Provide the [X, Y] coordinate of the cell's center where the given text is located.  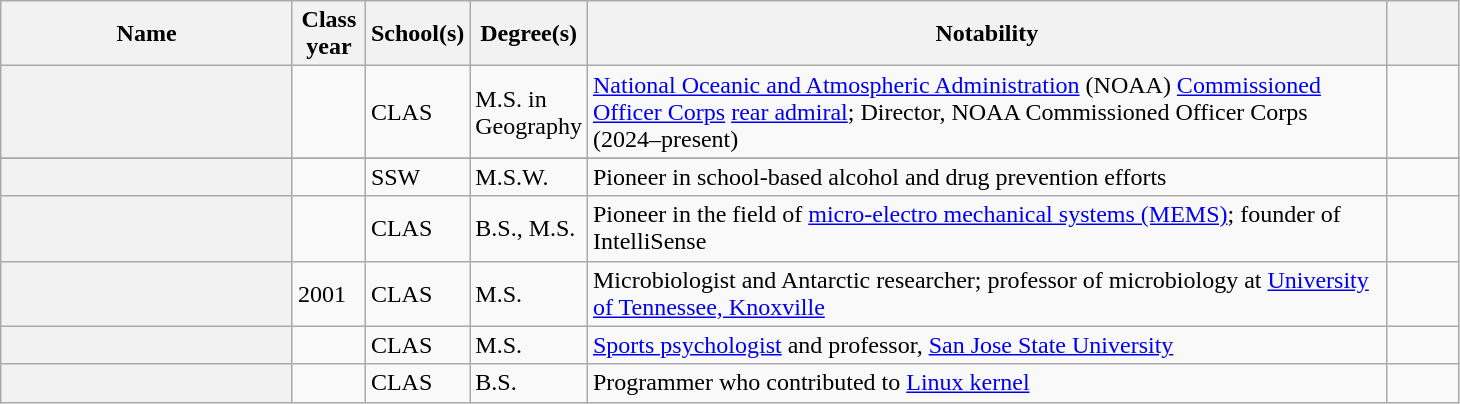
Pioneer in school-based alcohol and drug prevention efforts [986, 177]
Notability [986, 34]
Class year [328, 34]
Pioneer in the field of micro-electro mechanical systems (MEMS); founder of IntelliSense [986, 228]
M.S. in Geography [529, 112]
2001 [328, 294]
B.S., M.S. [529, 228]
Degree(s) [529, 34]
M.S.W. [529, 177]
School(s) [417, 34]
Programmer who contributed to Linux kernel [986, 383]
B.S. [529, 383]
Sports psychologist and professor, San Jose State University [986, 345]
Microbiologist and Antarctic researcher; professor of microbiology at University of Tennessee, Knoxville [986, 294]
Name [147, 34]
SSW [417, 177]
